Search for the cell housing the specified text and yield its [X, Y] center coordinate. 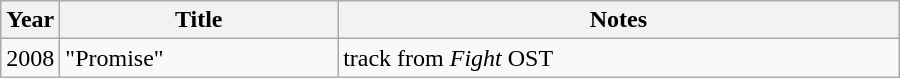
Title [199, 20]
Notes [619, 20]
Year [30, 20]
"Promise" [199, 58]
2008 [30, 58]
track from Fight OST [619, 58]
